Output the (x, y) coordinate of the center of the cell containing the given text.  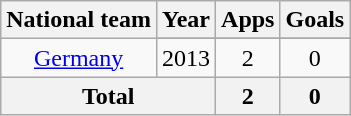
Total (108, 96)
Apps (248, 20)
Germany (79, 58)
2013 (186, 58)
Year (186, 20)
National team (79, 20)
Goals (315, 20)
